Provide the (X, Y) coordinate of the cell's center where the given text is located.  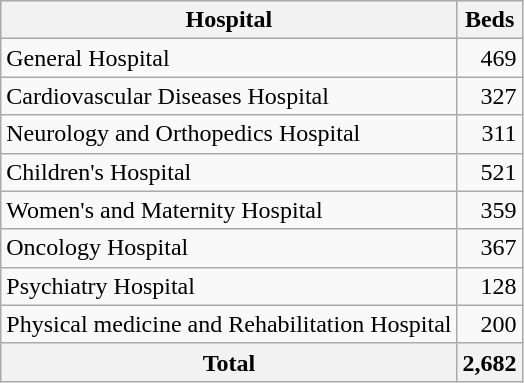
359 (490, 210)
200 (490, 324)
367 (490, 248)
Psychiatry Hospital (229, 286)
Physical medicine and Rehabilitation Hospital (229, 324)
Total (229, 362)
2,682 (490, 362)
128 (490, 286)
General Hospital (229, 58)
Hospital (229, 20)
Women's and Maternity Hospital (229, 210)
Cardiovascular Diseases Hospital (229, 96)
327 (490, 96)
Children's Hospital (229, 172)
Beds (490, 20)
Neurology and Orthopedics Hospital (229, 134)
521 (490, 172)
Oncology Hospital (229, 248)
311 (490, 134)
469 (490, 58)
